Extract the (X, Y) coordinate from the center of the cell holding the provided text.  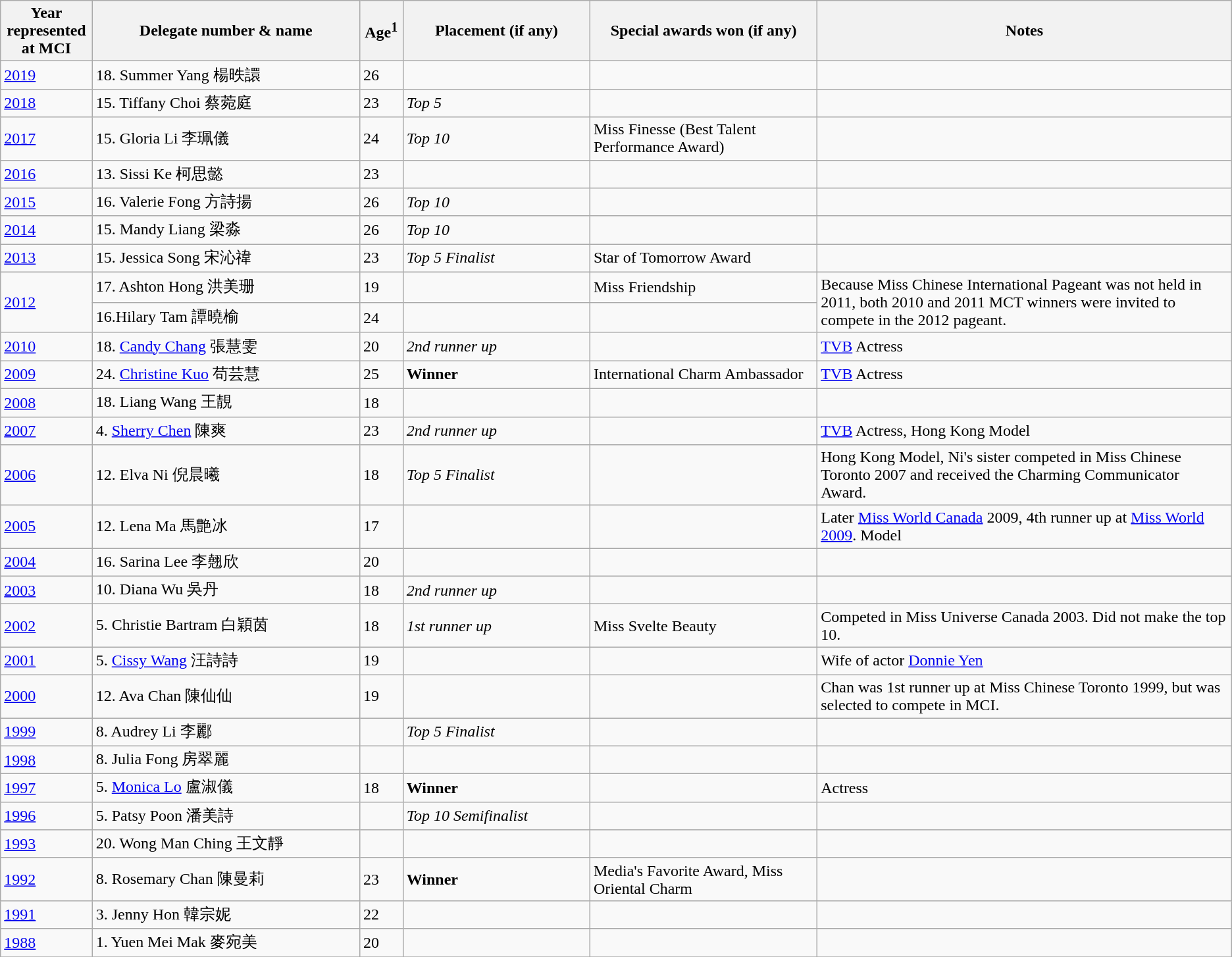
Placement (if any) (496, 31)
TVB Actress, Hong Kong Model (1025, 430)
5. Cissy Wang 汪詩詩 (226, 661)
Miss Finesse (Best Talent Performance Award) (703, 138)
Wife of actor Donnie Yen (1025, 661)
Hong Kong Model, Ni's sister competed in Miss Chinese Toronto 2007 and received the Charming Communicator Award. (1025, 475)
2019 (46, 75)
1999 (46, 732)
2015 (46, 203)
1991 (46, 915)
1. Yuen Mei Mak 麥宛美 (226, 943)
2005 (46, 527)
8. Audrey Li 李酈 (226, 732)
16.Hilary Tam 譚曉榆 (226, 317)
24. Christine Kuo 苟芸慧 (226, 375)
Because Miss Chinese International Pageant was not held in 2011, both 2010 and 2011 MCT winners were invited to compete in the 2012 pageant. (1025, 302)
18. Candy Chang 張慧雯 (226, 346)
12. Elva Ni 倪晨曦 (226, 475)
15. Jessica Song 宋沁禕 (226, 258)
25 (381, 375)
17. Ashton Hong 洪美珊 (226, 287)
Top 5 (496, 103)
2012 (46, 302)
12. Ava Chan 陳仙仙 (226, 696)
2013 (46, 258)
2006 (46, 475)
Miss Friendship (703, 287)
Chan was 1st runner up at Miss Chinese Toronto 1999, but was selected to compete in MCI. (1025, 696)
18. Summer Yang 楊昳譞 (226, 75)
18. Liang Wang 王靚 (226, 403)
5. Monica Lo 盧淑儀 (226, 789)
2018 (46, 103)
2010 (46, 346)
22 (381, 915)
2007 (46, 430)
Later Miss World Canada 2009, 4th runner up at Miss World 2009. Model (1025, 527)
2016 (46, 174)
5. Patsy Poon 潘美詩 (226, 816)
2003 (46, 590)
Miss Svelte Beauty (703, 625)
5. Christie Bartram 白穎茵 (226, 625)
2014 (46, 230)
20. Wong Man Ching 王文靜 (226, 844)
16. Sarina Lee 李翹欣 (226, 562)
Competed in Miss Universe Canada 2003. Did not make the top 10. (1025, 625)
2001 (46, 661)
Top 10 Semifinalist (496, 816)
International Charm Ambassador (703, 375)
13. Sissi Ke 柯思懿 (226, 174)
17 (381, 527)
2004 (46, 562)
2009 (46, 375)
Year represented at MCI (46, 31)
1996 (46, 816)
15. Mandy Liang 梁淼 (226, 230)
15. Tiffany Choi 蔡菀庭 (226, 103)
Media's Favorite Award, Miss Oriental Charm (703, 879)
1988 (46, 943)
2017 (46, 138)
Special awards won (if any) (703, 31)
1993 (46, 844)
Delegate number & name (226, 31)
Actress (1025, 789)
15. Gloria Li 李珮儀 (226, 138)
8. Julia Fong 房翠麗 (226, 760)
Star of Tomorrow Award (703, 258)
2008 (46, 403)
16. Valerie Fong 方詩揚 (226, 203)
4. Sherry Chen 陳爽 (226, 430)
1st runner up (496, 625)
1997 (46, 789)
12. Lena Ma 馬艶冰 (226, 527)
Age1 (381, 31)
1992 (46, 879)
1998 (46, 760)
2002 (46, 625)
3. Jenny Hon 韓宗妮 (226, 915)
10. Diana Wu 吳丹 (226, 590)
2000 (46, 696)
Notes (1025, 31)
8. Rosemary Chan 陳曼莉 (226, 879)
